Scan for the cell matching the given text and deliver its [x, y] coordinate at center. 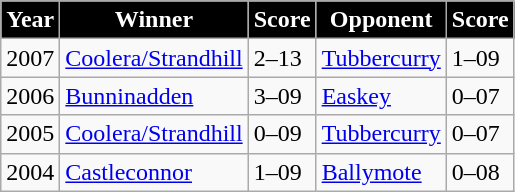
Year [30, 20]
2005 [30, 134]
Castleconnor [154, 172]
0–09 [282, 134]
Opponent [381, 20]
Bunninadden [154, 96]
3–09 [282, 96]
Easkey [381, 96]
2–13 [282, 58]
2006 [30, 96]
Ballymote [381, 172]
2007 [30, 58]
0–08 [480, 172]
2004 [30, 172]
Winner [154, 20]
